Pinpoint the cell where the given text exists, returning its [X, Y] midpoint coordinate. 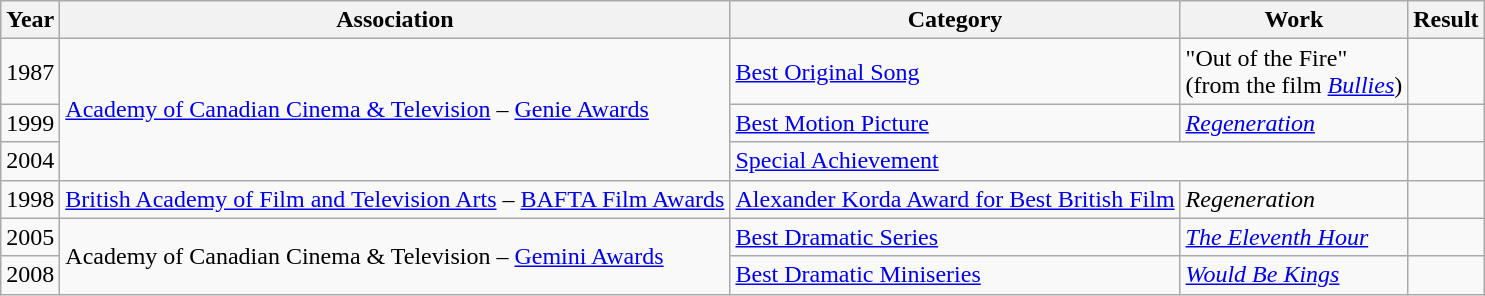
Special Achievement [1069, 161]
Best Original Song [955, 72]
Alexander Korda Award for Best British Film [955, 199]
Category [955, 20]
Result [1446, 20]
Would Be Kings [1294, 275]
Year [30, 20]
"Out of the Fire"(from the film Bullies) [1294, 72]
2008 [30, 275]
Work [1294, 20]
2005 [30, 237]
1987 [30, 72]
Best Motion Picture [955, 123]
Academy of Canadian Cinema & Television – Genie Awards [395, 110]
Academy of Canadian Cinema & Television – Gemini Awards [395, 256]
Best Dramatic Miniseries [955, 275]
1999 [30, 123]
1998 [30, 199]
2004 [30, 161]
Association [395, 20]
British Academy of Film and Television Arts – BAFTA Film Awards [395, 199]
Best Dramatic Series [955, 237]
The Eleventh Hour [1294, 237]
